For the text-containing cell, return its midpoint in [x, y] coordinate format. 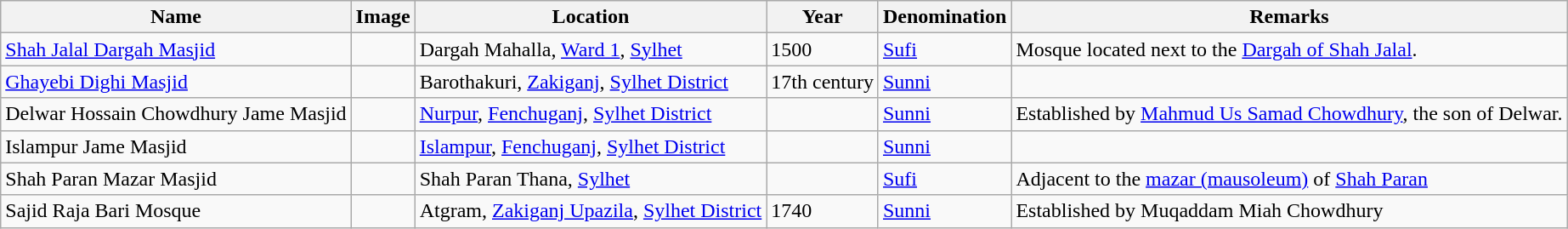
Ghayebi Dighi Masjid [176, 82]
Atgram, Zakiganj Upazila, Sylhet District [591, 211]
Dargah Mahalla, Ward 1, Sylhet [591, 49]
Image [382, 17]
Established by Mahmud Us Samad Chowdhury, the son of Delwar. [1289, 114]
Islampur Jame Masjid [176, 146]
Shah Paran Mazar Masjid [176, 179]
Location [591, 17]
Barothakuri, Zakiganj, Sylhet District [591, 82]
Name [176, 17]
Mosque located next to the Dargah of Shah Jalal. [1289, 49]
Shah Paran Thana, Sylhet [591, 179]
Nurpur, Fenchuganj, Sylhet District [591, 114]
Established by Muqaddam Miah Chowdhury [1289, 211]
Shah Jalal Dargah Masjid [176, 49]
Sajid Raja Bari Mosque [176, 211]
1500 [823, 49]
Delwar Hossain Chowdhury Jame Masjid [176, 114]
1740 [823, 211]
Remarks [1289, 17]
Year [823, 17]
Islampur, Fenchuganj, Sylhet District [591, 146]
17th century [823, 82]
Denomination [944, 17]
Adjacent to the mazar (mausoleum) of Shah Paran [1289, 179]
